Locate the cell with the specified text and output its [x, y] center coordinate. 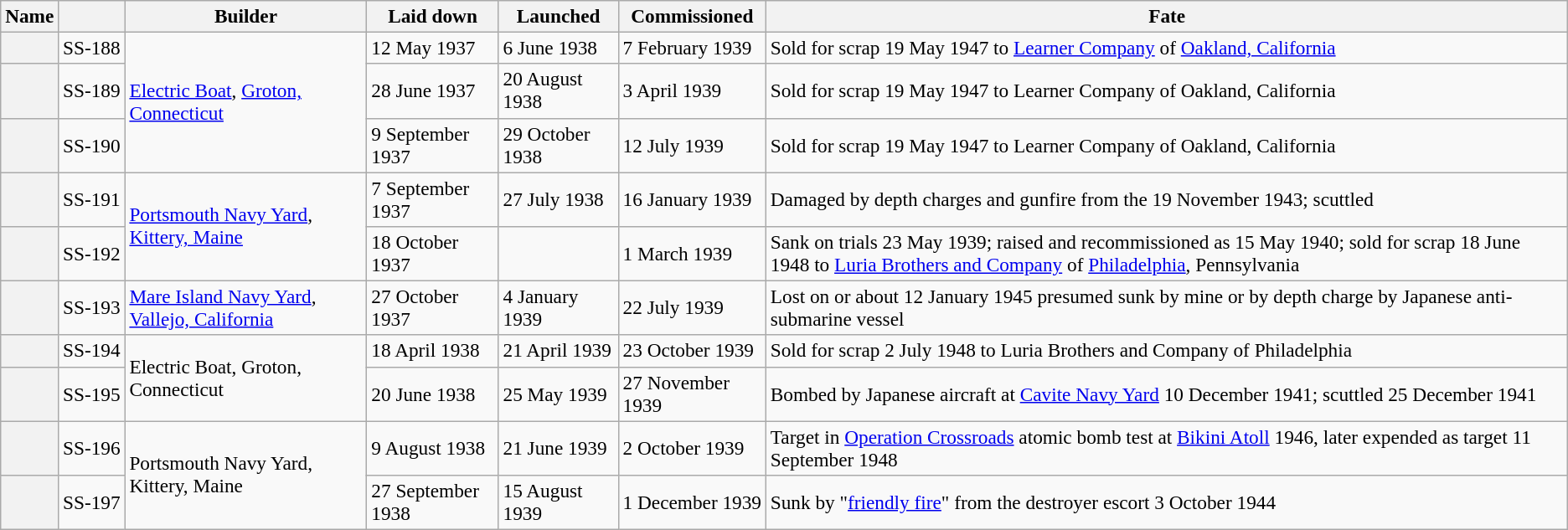
18 October 1937 [432, 253]
SS-191 [92, 199]
SS-190 [92, 146]
18 April 1938 [432, 351]
SS-193 [92, 308]
Commissioned [692, 16]
28 June 1937 [432, 90]
SS-192 [92, 253]
SS-196 [92, 447]
SS-188 [92, 48]
20 August 1938 [558, 90]
9 September 1937 [432, 146]
1 March 1939 [692, 253]
22 July 1939 [692, 308]
12 July 1939 [692, 146]
20 June 1938 [432, 394]
12 May 1937 [432, 48]
15 August 1939 [558, 502]
SS-194 [92, 351]
4 January 1939 [558, 308]
Name [30, 16]
27 November 1939 [692, 394]
SS-189 [92, 90]
27 September 1938 [432, 502]
6 June 1938 [558, 48]
16 January 1939 [692, 199]
SS-195 [92, 394]
27 July 1938 [558, 199]
27 October 1937 [432, 308]
25 May 1939 [558, 394]
7 September 1937 [432, 199]
9 August 1938 [432, 447]
SS-197 [92, 502]
29 October 1938 [558, 146]
3 April 1939 [692, 90]
Lost on or about 12 January 1945 presumed sunk by mine or by depth charge by Japanese anti-submarine vessel [1167, 308]
1 December 1939 [692, 502]
7 February 1939 [692, 48]
Bombed by Japanese aircraft at Cavite Navy Yard 10 December 1941; scuttled 25 December 1941 [1167, 394]
Fate [1167, 16]
Mare Island Navy Yard, Vallejo, California [246, 308]
23 October 1939 [692, 351]
Builder [246, 16]
Damaged by depth charges and gunfire from the 19 November 1943; scuttled [1167, 199]
Launched [558, 16]
Target in Operation Crossroads atomic bomb test at Bikini Atoll 1946, later expended as target 11 September 1948 [1167, 447]
Sunk by "friendly fire" from the destroyer escort 3 October 1944 [1167, 502]
Laid down [432, 16]
2 October 1939 [692, 447]
21 April 1939 [558, 351]
21 June 1939 [558, 447]
Sold for scrap 2 July 1948 to Luria Brothers and Company of Philadelphia [1167, 351]
